Return the [X, Y] coordinate for the center point of the cell that contains the specified text.  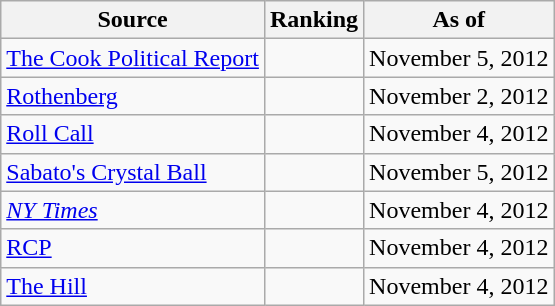
Source [133, 20]
Rothenberg [133, 96]
The Cook Political Report [133, 58]
Ranking [314, 20]
NY Times [133, 210]
The Hill [133, 286]
Roll Call [133, 134]
November 2, 2012 [459, 96]
Sabato's Crystal Ball [133, 172]
RCP [133, 248]
As of [459, 20]
